For the text-containing cell, return its midpoint in (x, y) coordinate format. 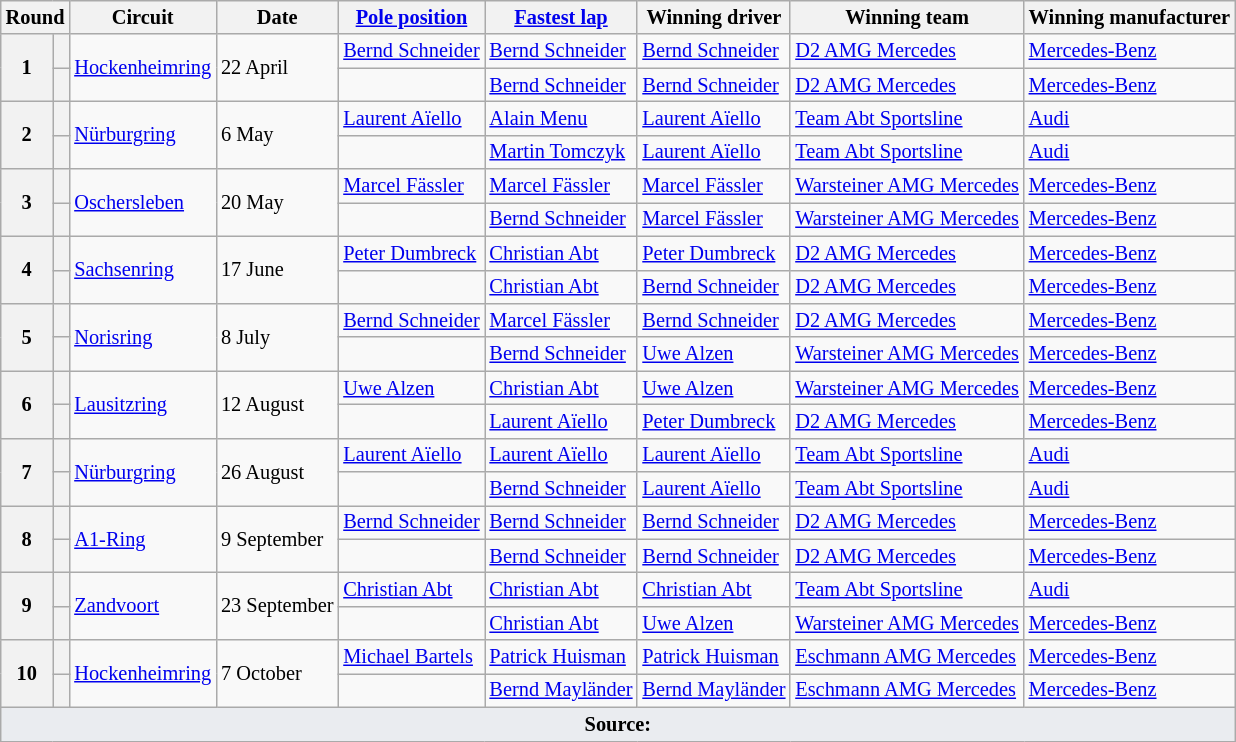
Date (277, 17)
Zandvoort (142, 606)
26 August (277, 472)
Michael Bartels (411, 657)
Winning team (906, 17)
17 June (277, 270)
22 April (277, 68)
Oschersleben (142, 202)
8 July (277, 336)
8 (27, 538)
Circuit (142, 17)
9 September (277, 538)
Source: (618, 724)
Lausitzring (142, 404)
6 May (277, 134)
7 (27, 472)
4 (27, 270)
Winning driver (714, 17)
1 (27, 68)
23 September (277, 606)
Norisring (142, 336)
20 May (277, 202)
Winning manufacturer (1130, 17)
7 October (277, 674)
Sachsenring (142, 270)
9 (27, 606)
Fastest lap (562, 17)
12 August (277, 404)
Martin Tomczyk (562, 152)
2 (27, 134)
5 (27, 336)
A1-Ring (142, 538)
Round (36, 17)
Alain Menu (562, 118)
Pole position (411, 17)
6 (27, 404)
10 (27, 674)
3 (27, 202)
